From the cell containing the given text, extract its center point as [x, y] coordinate. 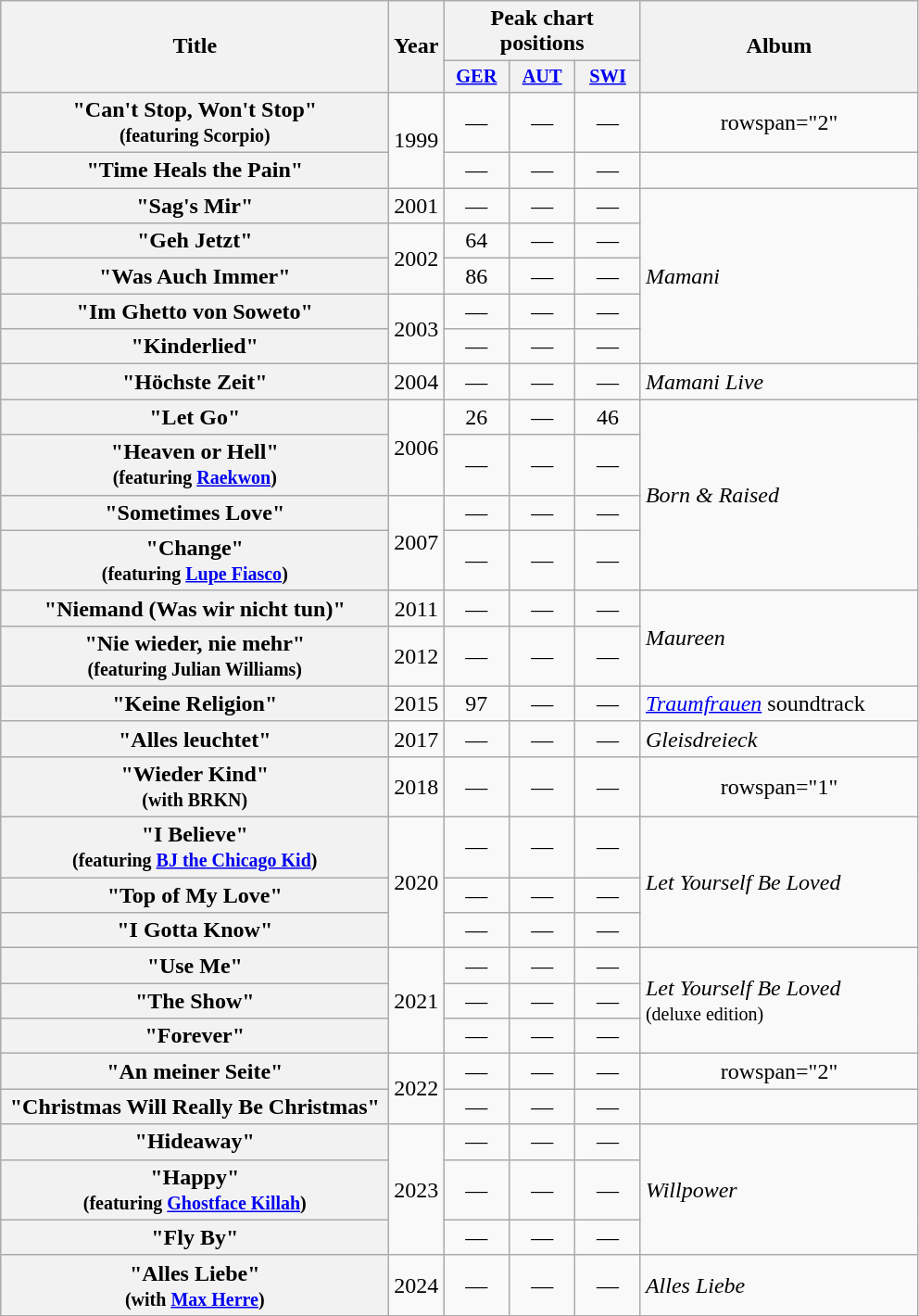
2004 [417, 382]
Peak chart positions [543, 32]
"Im Ghetto von Soweto" [195, 311]
"Hideaway" [195, 1142]
Gleisdreieck [778, 739]
2021 [417, 1001]
26 [476, 417]
Born & Raised [778, 495]
"Top of My Love" [195, 895]
2012 [417, 656]
"Geh Jetzt" [195, 241]
AUT [543, 77]
Title [195, 46]
"Let Go" [195, 417]
Let Yourself Be Loved (deluxe edition) [778, 1001]
2020 [417, 882]
"Alles leuchtet" [195, 739]
2022 [417, 1089]
"Change" (featuring Lupe Fiasco) [195, 560]
Mamani Live [778, 382]
Alles Liebe [778, 1284]
86 [476, 276]
Album [778, 46]
"I Gotta Know" [195, 930]
"Alles Liebe" (with Max Herre) [195, 1284]
2018 [417, 786]
"Can't Stop, Won't Stop" (featuring Scorpio) [195, 122]
"Fly By" [195, 1237]
"Nie wieder, nie mehr" (featuring Julian Williams) [195, 656]
"Höchste Zeit" [195, 382]
GER [476, 77]
Let Yourself Be Loved [778, 882]
Year [417, 46]
rowspan="1" [778, 786]
2006 [417, 447]
"Christmas Will Really Be Christmas" [195, 1107]
"Time Heals the Pain" [195, 171]
"Sometimes Love" [195, 512]
"Wieder Kind" (with BRKN) [195, 786]
"Sag's Mir" [195, 206]
2011 [417, 608]
"Niemand (Was wir nicht tun)" [195, 608]
97 [476, 703]
Maureen [778, 638]
2017 [417, 739]
"Kinderlied" [195, 347]
"I Believe" (featuring BJ the Chicago Kid) [195, 847]
2015 [417, 703]
46 [608, 417]
2023 [417, 1190]
2003 [417, 329]
"An meiner Seite" [195, 1071]
2001 [417, 206]
"Heaven or Hell" (featuring Raekwon) [195, 465]
"Happy" (featuring Ghostface Killah) [195, 1190]
Mamani [778, 276]
64 [476, 241]
2024 [417, 1284]
"Was Auch Immer" [195, 276]
2007 [417, 543]
2002 [417, 259]
SWI [608, 77]
Traumfrauen soundtrack [778, 703]
"Keine Religion" [195, 703]
1999 [417, 139]
"The Show" [195, 1001]
Willpower [778, 1190]
"Use Me" [195, 966]
"Forever" [195, 1036]
